From the cell containing the given text, extract its center point as (x, y) coordinate. 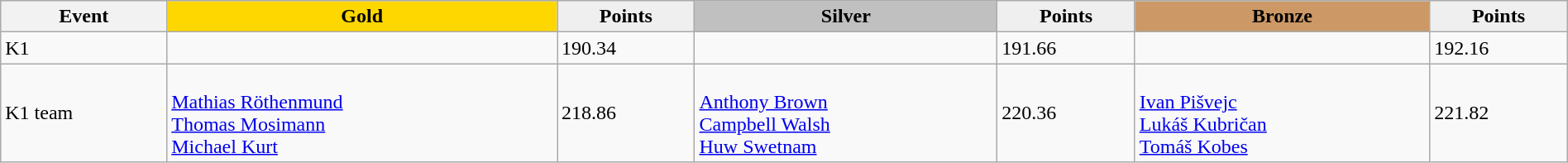
Silver (846, 17)
191.66 (1066, 48)
Event (84, 17)
192.16 (1499, 48)
220.36 (1066, 113)
K1 (84, 48)
Gold (362, 17)
Bronze (1282, 17)
Mathias RöthenmundThomas MosimannMichael Kurt (362, 113)
K1 team (84, 113)
190.34 (626, 48)
218.86 (626, 113)
Ivan PišvejcLukáš KubričanTomáš Kobes (1282, 113)
221.82 (1499, 113)
Anthony BrownCampbell WalshHuw Swetnam (846, 113)
